Scan for the cell matching the given text and deliver its [X, Y] coordinate at center. 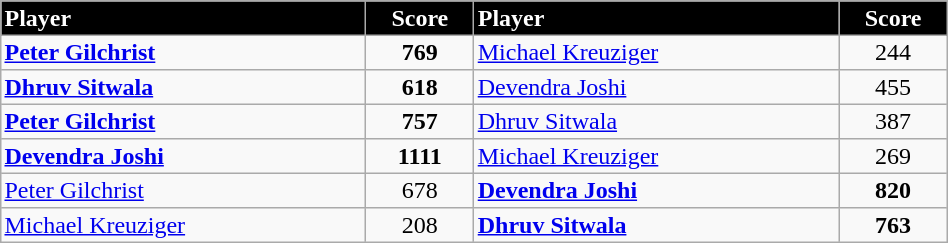
208 [420, 225]
269 [893, 156]
1111 [420, 156]
618 [420, 87]
820 [893, 190]
455 [893, 87]
757 [420, 121]
678 [420, 190]
387 [893, 121]
769 [420, 52]
763 [893, 225]
244 [893, 52]
